From the cell containing the given text, extract its center point as (X, Y) coordinate. 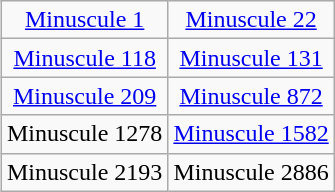
Minuscule 131 (251, 58)
Minuscule 209 (84, 96)
Minuscule 118 (84, 58)
Minuscule 1582 (251, 134)
Minuscule 2886 (251, 172)
Minuscule 1 (84, 20)
Minuscule 872 (251, 96)
Minuscule 1278 (84, 134)
Minuscule 22 (251, 20)
Minuscule 2193 (84, 172)
